Output the [X, Y] coordinate of the center of the cell containing the given text.  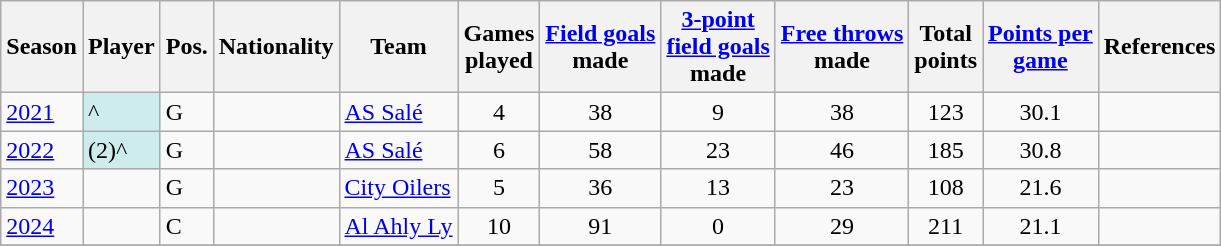
2024 [42, 226]
Field goalsmade [600, 47]
2021 [42, 112]
Points pergame [1041, 47]
91 [600, 226]
58 [600, 150]
Nationality [276, 47]
30.1 [1041, 112]
21.1 [1041, 226]
Season [42, 47]
City Oilers [398, 188]
2022 [42, 150]
21.6 [1041, 188]
108 [946, 188]
185 [946, 150]
36 [600, 188]
46 [842, 150]
13 [718, 188]
10 [499, 226]
3-pointfield goalsmade [718, 47]
123 [946, 112]
0 [718, 226]
5 [499, 188]
4 [499, 112]
(2)^ [121, 150]
Free throwsmade [842, 47]
References [1160, 47]
Al Ahly Ly [398, 226]
9 [718, 112]
29 [842, 226]
211 [946, 226]
30.8 [1041, 150]
Player [121, 47]
Gamesplayed [499, 47]
2023 [42, 188]
6 [499, 150]
C [186, 226]
^ [121, 112]
Totalpoints [946, 47]
Pos. [186, 47]
Team [398, 47]
